Provide the (X, Y) coordinate of the cell's center where the given text is located.  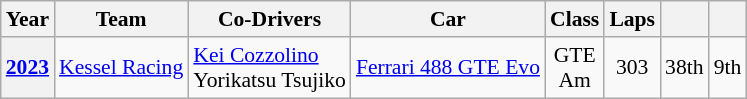
2023 (28, 68)
9th (728, 68)
Kessel Racing (121, 68)
Year (28, 19)
Ferrari 488 GTE Evo (448, 68)
303 (632, 68)
Class (574, 19)
GTEAm (574, 68)
Kei Cozzolino Yorikatsu Tsujiko (270, 68)
Car (448, 19)
Team (121, 19)
Co-Drivers (270, 19)
38th (684, 68)
Laps (632, 19)
